Capture the cell that displays the provided text and extract its (X, Y) central coordinate. 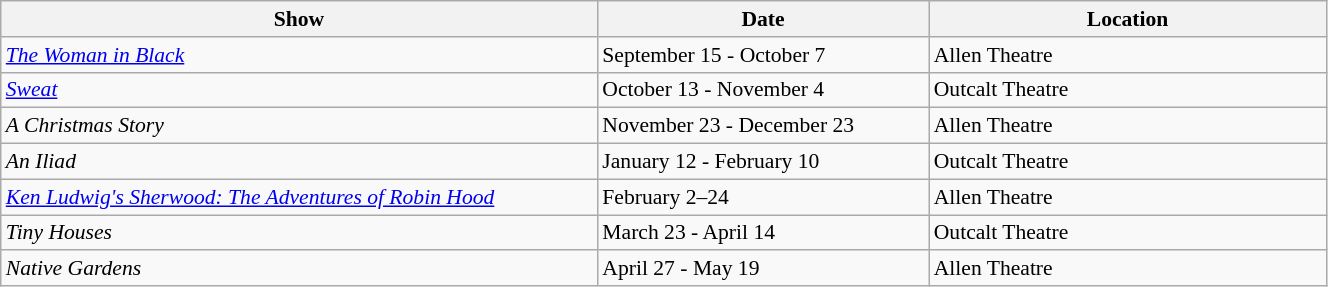
Ken Ludwig's Sherwood: The Adventures of Robin Hood (300, 197)
Date (762, 19)
April 27 - May 19 (762, 269)
Sweat (300, 90)
An Iliad (300, 162)
September 15 - October 7 (762, 55)
November 23 - December 23 (762, 126)
Native Gardens (300, 269)
March 23 - April 14 (762, 233)
Tiny Houses (300, 233)
February 2–24 (762, 197)
Show (300, 19)
January 12 - February 10 (762, 162)
Location (1128, 19)
The Woman in Black (300, 55)
October 13 - November 4 (762, 90)
A Christmas Story (300, 126)
